For the text-containing cell, return its midpoint in (X, Y) coordinate format. 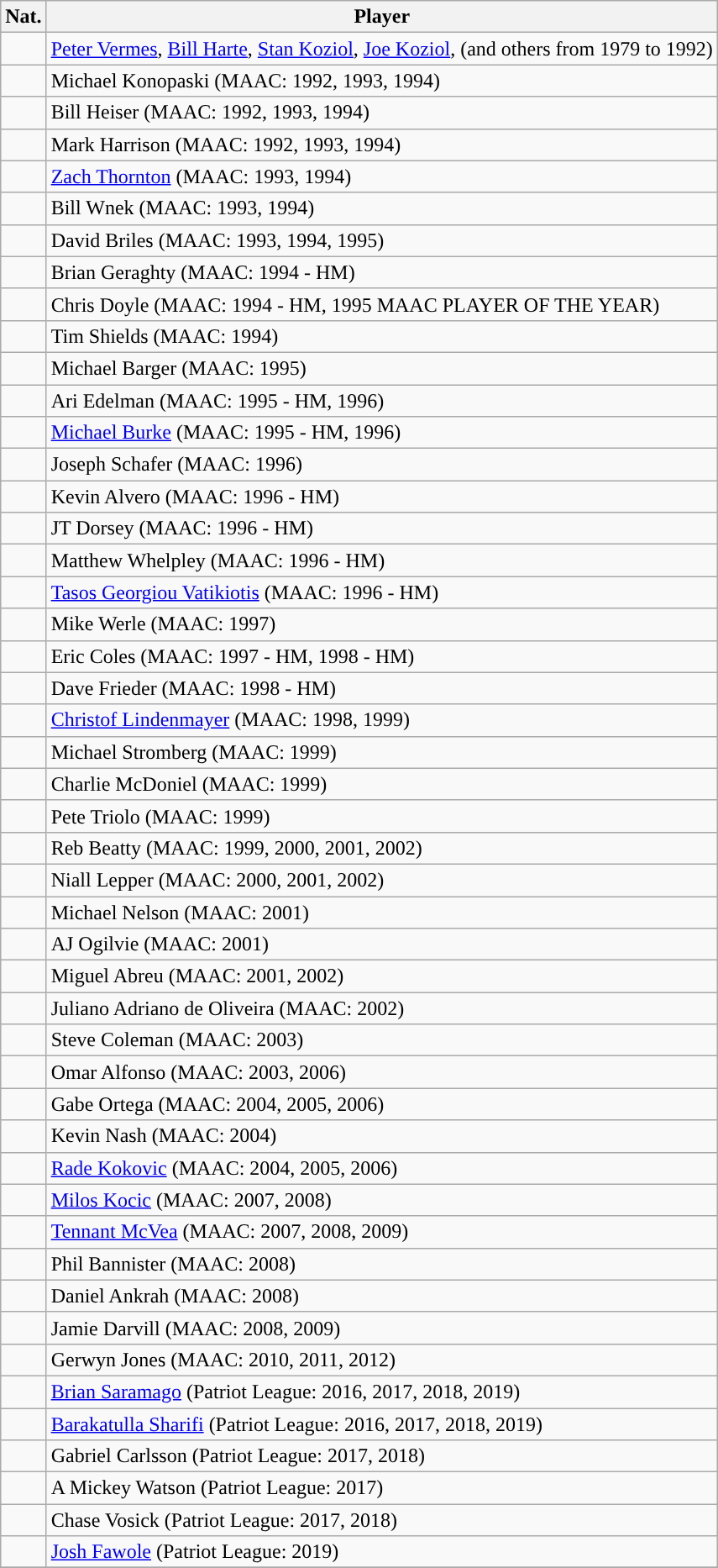
Michael Barger (MAAC: 1995) (381, 368)
Chris Doyle (MAAC: 1994 - HM, 1995 MAAC PLAYER OF THE YEAR) (381, 304)
Mike Werle (MAAC: 1997) (381, 624)
Milos Kocic (MAAC: 2007, 2008) (381, 1200)
Bill Wnek (MAAC: 1993, 1994) (381, 208)
Niall Lepper (MAAC: 2000, 2001, 2002) (381, 880)
Brian Saramago (Patriot League: 2016, 2017, 2018, 2019) (381, 1392)
Peter Vermes, Bill Harte, Stan Koziol, Joe Koziol, (and others from 1979 to 1992) (381, 49)
David Briles (MAAC: 1993, 1994, 1995) (381, 240)
Gerwyn Jones (MAAC: 2010, 2011, 2012) (381, 1360)
Tennant McVea (MAAC: 2007, 2008, 2009) (381, 1232)
Pete Triolo (MAAC: 1999) (381, 816)
Michael Stromberg (MAAC: 1999) (381, 752)
Miguel Abreu (MAAC: 2001, 2002) (381, 976)
Juliano Adriano de Oliveira (MAAC: 2002) (381, 1008)
Christof Lindenmayer (MAAC: 1998, 1999) (381, 720)
Barakatulla Sharifi (Patriot League: 2016, 2017, 2018, 2019) (381, 1424)
A Mickey Watson (Patriot League: 2017) (381, 1488)
Zach Thornton (MAAC: 1993, 1994) (381, 176)
Dave Frieder (MAAC: 1998 - HM) (381, 688)
Gabriel Carlsson (Patriot League: 2017, 2018) (381, 1456)
Reb Beatty (MAAC: 1999, 2000, 2001, 2002) (381, 848)
Michael Nelson (MAAC: 2001) (381, 912)
Mark Harrison (MAAC: 1992, 1993, 1994) (381, 145)
Rade Kokovic (MAAC: 2004, 2005, 2006) (381, 1168)
Gabe Ortega (MAAC: 2004, 2005, 2006) (381, 1104)
JT Dorsey (MAAC: 1996 - HM) (381, 529)
Omar Alfonso (MAAC: 2003, 2006) (381, 1072)
Josh Fawole (Patriot League: 2019) (381, 1552)
Tim Shields (MAAC: 1994) (381, 336)
Kevin Alvero (MAAC: 1996 - HM) (381, 497)
Phil Bannister (MAAC: 2008) (381, 1264)
Daniel Ankrah (MAAC: 2008) (381, 1296)
Kevin Nash (MAAC: 2004) (381, 1136)
Nat. (24, 17)
Jamie Darvill (MAAC: 2008, 2009) (381, 1328)
Steve Coleman (MAAC: 2003) (381, 1040)
Tasos Georgiou Vatikiotis (MAAC: 1996 - HM) (381, 592)
Joseph Schafer (MAAC: 1996) (381, 465)
Charlie McDoniel (MAAC: 1999) (381, 784)
AJ Ogilvie (MAAC: 2001) (381, 944)
Bill Heiser (MAAC: 1992, 1993, 1994) (381, 113)
Ari Edelman (MAAC: 1995 - HM, 1996) (381, 401)
Michael Konopaski (MAAC: 1992, 1993, 1994) (381, 81)
Eric Coles (MAAC: 1997 - HM, 1998 - HM) (381, 656)
Brian Geraghty (MAAC: 1994 - HM) (381, 272)
Michael Burke (MAAC: 1995 - HM, 1996) (381, 433)
Player (381, 17)
Matthew Whelpley (MAAC: 1996 - HM) (381, 560)
Chase Vosick (Patriot League: 2017, 2018) (381, 1520)
